Return the (X, Y) coordinate for the center point of the cell that contains the specified text.  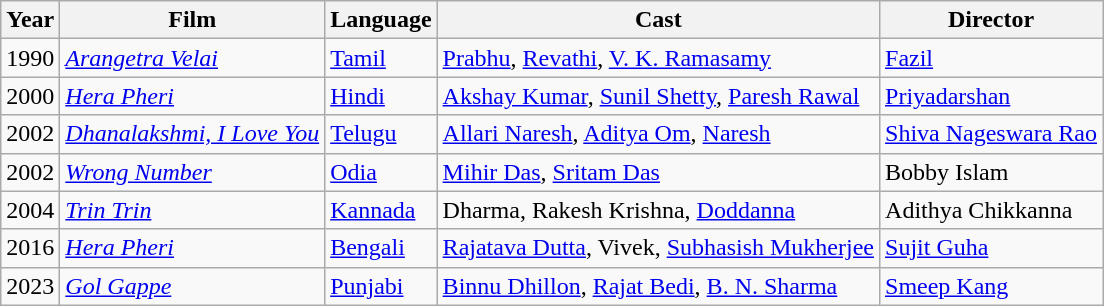
Tamil (381, 58)
Dharma, Rakesh Krishna, Doddanna (658, 210)
1990 (30, 58)
Shiva Nageswara Rao (992, 134)
Telugu (381, 134)
Punjabi (381, 286)
Akshay Kumar, Sunil Shetty, Paresh Rawal (658, 96)
Film (192, 20)
Kannada (381, 210)
Sujit Guha (992, 248)
Smeep Kang (992, 286)
Year (30, 20)
Allari Naresh, Aditya Om, Naresh (658, 134)
2023 (30, 286)
2000 (30, 96)
2016 (30, 248)
Arangetra Velai (192, 58)
Rajatava Dutta, Vivek, Subhasish Mukherjee (658, 248)
Language (381, 20)
Wrong Number (192, 172)
Gol Gappe (192, 286)
Bobby Islam (992, 172)
2004 (30, 210)
Priyadarshan (992, 96)
Fazil (992, 58)
Director (992, 20)
Dhanalakshmi, I Love You (192, 134)
Adithya Chikkanna (992, 210)
Prabhu, Revathi, V. K. Ramasamy (658, 58)
Cast (658, 20)
Hindi (381, 96)
Odia (381, 172)
Mihir Das, Sritam Das (658, 172)
Binnu Dhillon, Rajat Bedi, B. N. Sharma (658, 286)
Trin Trin (192, 210)
Bengali (381, 248)
